Extract the [x, y] coordinate from the center of the cell holding the provided text.  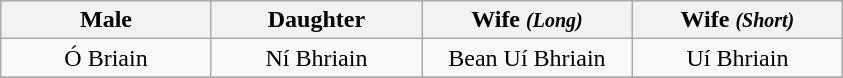
Bean Uí Bhriain [527, 58]
Uí Bhriain [737, 58]
Male [106, 20]
Ní Bhriain [316, 58]
Wife (Short) [737, 20]
Ó Briain [106, 58]
Wife (Long) [527, 20]
Daughter [316, 20]
